Search for the cell housing the specified text and yield its [X, Y] center coordinate. 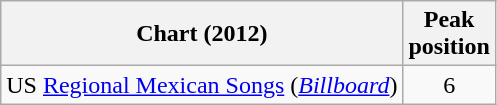
US Regional Mexican Songs (Billboard) [202, 85]
6 [449, 85]
Peakposition [449, 34]
Chart (2012) [202, 34]
